Provide the (x, y) coordinate of the cell's center where the given text is located.  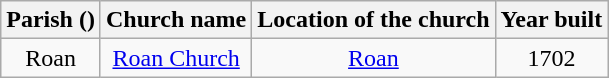
Year built (552, 20)
Church name (176, 20)
Location of the church (374, 20)
Parish () (51, 20)
Roan Church (176, 58)
1702 (552, 58)
